Return the [x, y] coordinate for the center point of the cell that contains the specified text.  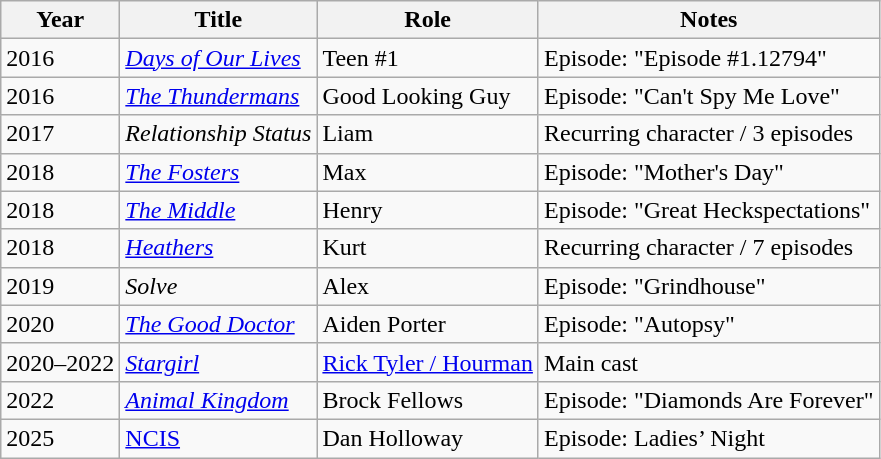
Rick Tyler / Hourman [428, 362]
Days of Our Lives [218, 58]
The Fosters [218, 172]
NCIS [218, 438]
Episode: "Can't Spy Me Love" [708, 96]
2017 [60, 134]
Recurring character / 7 episodes [708, 248]
Episode: "Grindhouse" [708, 286]
Liam [428, 134]
Dan Holloway [428, 438]
Stargirl [218, 362]
2025 [60, 438]
Solve [218, 286]
Aiden Porter [428, 324]
Episode: "Diamonds Are Forever" [708, 400]
Animal Kingdom [218, 400]
2020 [60, 324]
2020–2022 [60, 362]
The Good Doctor [218, 324]
Relationship Status [218, 134]
The Thundermans [218, 96]
Alex [428, 286]
Year [60, 20]
Episode: "Episode #1.12794" [708, 58]
Episode: "Autopsy" [708, 324]
Recurring character / 3 episodes [708, 134]
Episode: "Great Heckspectations" [708, 210]
2019 [60, 286]
Notes [708, 20]
Heathers [218, 248]
Henry [428, 210]
Main cast [708, 362]
Good Looking Guy [428, 96]
Max [428, 172]
Brock Fellows [428, 400]
The Middle [218, 210]
Title [218, 20]
Role [428, 20]
Kurt [428, 248]
Episode: "Mother's Day" [708, 172]
Teen #1 [428, 58]
Episode: Ladies’ Night [708, 438]
2022 [60, 400]
